Extract the [x, y] coordinate from the center of the cell holding the provided text.  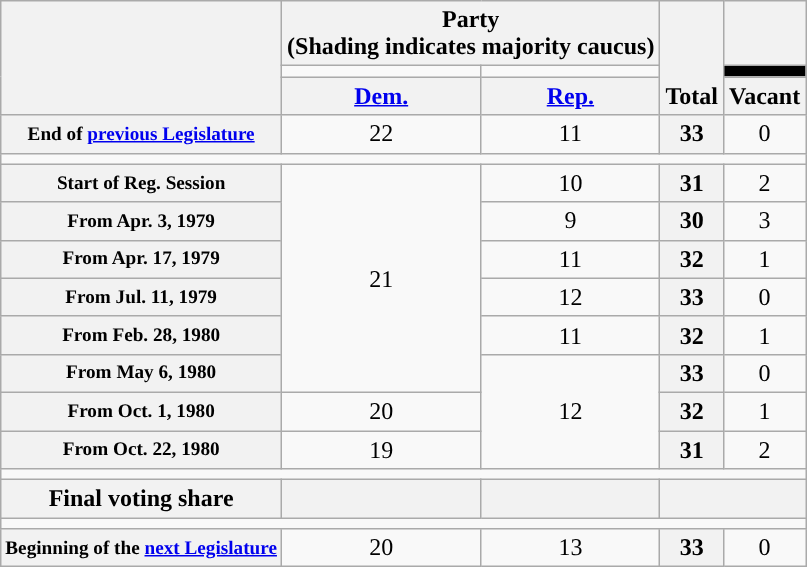
From May 6, 1980 [142, 373]
From Apr. 17, 1979 [142, 259]
Beginning of the next Legislature [142, 548]
21 [382, 278]
9 [570, 221]
Party (Shading indicates majority caucus) [471, 34]
End of previous Legislature [142, 134]
From Jul. 11, 1979 [142, 297]
Start of Reg. Session [142, 183]
Dem. [382, 96]
From Oct. 22, 1980 [142, 449]
13 [570, 548]
Final voting share [142, 499]
22 [382, 134]
19 [382, 449]
Rep. [570, 96]
3 [764, 221]
From Apr. 3, 1979 [142, 221]
From Feb. 28, 1980 [142, 335]
10 [570, 183]
Total [692, 58]
From Oct. 1, 1980 [142, 411]
30 [692, 221]
Vacant [764, 96]
